For the text-containing cell, return its midpoint in [X, Y] coordinate format. 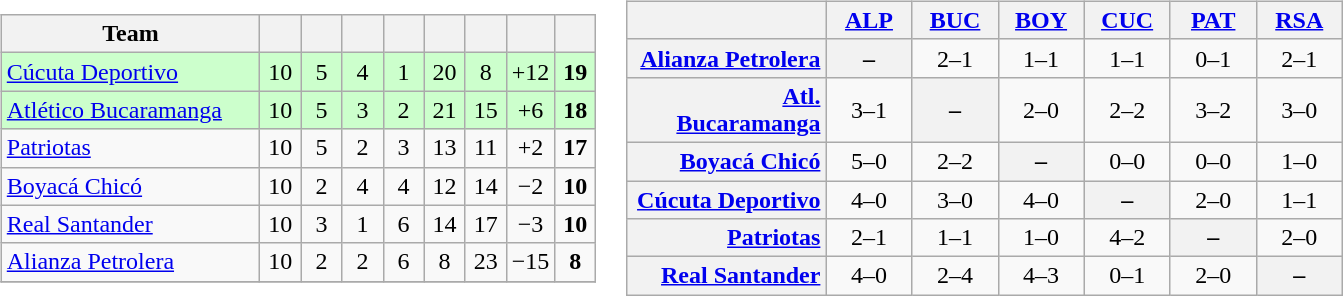
−15 [530, 262]
−2 [530, 186]
PAT [1213, 20]
3–1 [869, 110]
23 [486, 262]
CUC [1127, 20]
RSA [1299, 20]
Atlético Bucaramanga [130, 110]
BOY [1041, 20]
+6 [530, 110]
ALP [869, 20]
2–4 [955, 276]
18 [576, 110]
5–0 [869, 161]
4–2 [1127, 238]
15 [486, 110]
+12 [530, 72]
21 [444, 110]
+2 [530, 148]
13 [444, 148]
12 [444, 186]
Team [130, 34]
Atl. Bucaramanga [726, 110]
−3 [530, 224]
20 [444, 72]
4–3 [1041, 276]
3–2 [1213, 110]
19 [576, 72]
11 [486, 148]
BUC [955, 20]
